Detect which cell encompasses the target text, then output its (x, y) center coordinate. 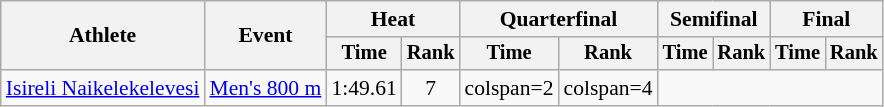
Isireli Naikelekelevesi (103, 88)
1:49.61 (364, 88)
Men's 800 m (265, 88)
Final (826, 19)
Quarterfinal (558, 19)
Heat (392, 19)
Semifinal (714, 19)
Athlete (103, 36)
7 (431, 88)
colspan=4 (608, 88)
Event (265, 36)
colspan=2 (508, 88)
